Detect which cell encompasses the target text, then output its [x, y] center coordinate. 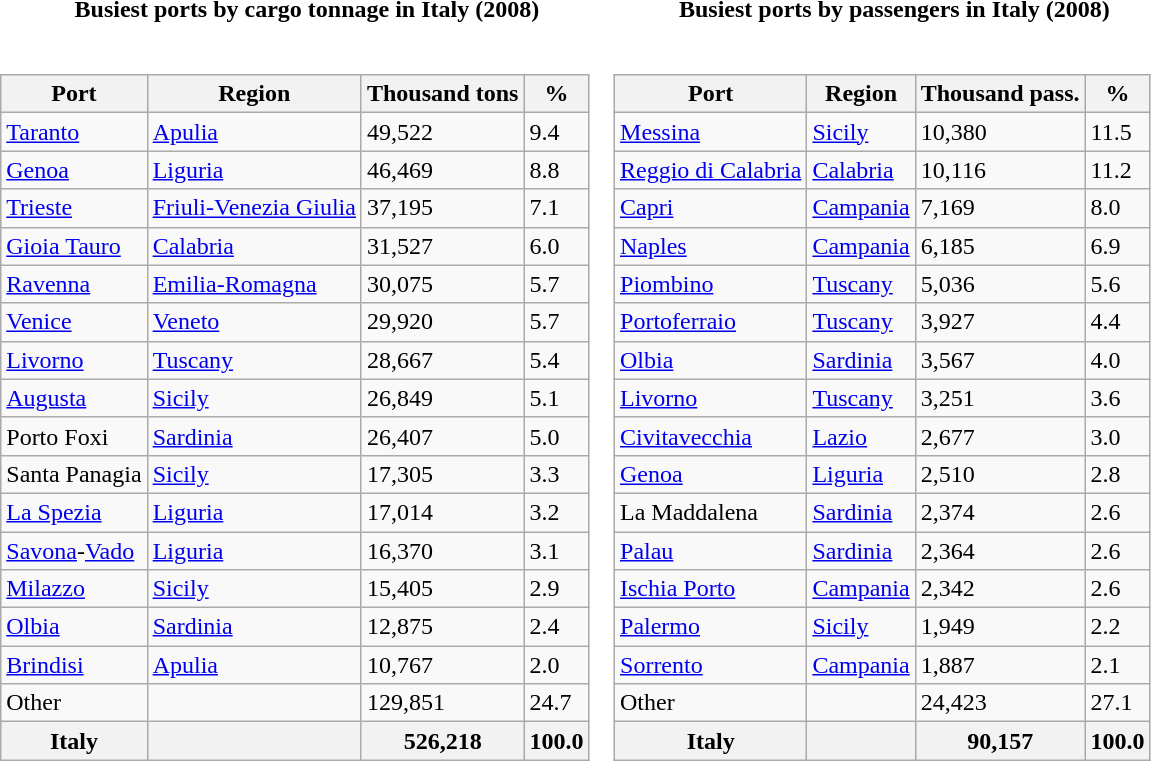
28,667 [442, 360]
29,920 [442, 322]
2.1 [1118, 665]
Piombino [711, 284]
Porto Foxi [74, 436]
Palau [711, 551]
24,423 [1000, 703]
Lazio [861, 436]
3.2 [556, 512]
7,169 [1000, 208]
Reggio di Calabria [711, 170]
5.1 [556, 398]
Gioia Tauro [74, 246]
26,849 [442, 398]
Thousand pass. [1000, 94]
2,342 [1000, 589]
11.2 [1118, 170]
2,510 [1000, 474]
31,527 [442, 246]
49,522 [442, 132]
4.0 [1118, 360]
5.6 [1118, 284]
15,405 [442, 589]
10,380 [1000, 132]
3.6 [1118, 398]
Friuli-Venezia Giulia [254, 208]
Savona-Vado [74, 551]
5.0 [556, 436]
Civitavecchia [711, 436]
17,305 [442, 474]
Taranto [74, 132]
Emilia-Romagna [254, 284]
3,927 [1000, 322]
Brindisi [74, 665]
8.8 [556, 170]
6,185 [1000, 246]
La Maddalena [711, 512]
Santa Panagia [74, 474]
2.4 [556, 627]
Milazzo [74, 589]
3.3 [556, 474]
Messina [711, 132]
11.5 [1118, 132]
Sorrento [711, 665]
526,218 [442, 741]
3,567 [1000, 360]
4.4 [1118, 322]
90,157 [1000, 741]
Ravenna [74, 284]
10,767 [442, 665]
Veneto [254, 322]
Portoferraio [711, 322]
Thousand tons [442, 94]
Naples [711, 246]
30,075 [442, 284]
8.0 [1118, 208]
9.4 [556, 132]
5.4 [556, 360]
2,364 [1000, 551]
2,677 [1000, 436]
17,014 [442, 512]
10,116 [1000, 170]
2.9 [556, 589]
3,251 [1000, 398]
46,469 [442, 170]
26,407 [442, 436]
27.1 [1118, 703]
3.0 [1118, 436]
129,851 [442, 703]
12,875 [442, 627]
5,036 [1000, 284]
6.0 [556, 246]
Augusta [74, 398]
6.9 [1118, 246]
1,887 [1000, 665]
7.1 [556, 208]
2.0 [556, 665]
1,949 [1000, 627]
3.1 [556, 551]
16,370 [442, 551]
37,195 [442, 208]
Venice [74, 322]
2.8 [1118, 474]
Capri [711, 208]
Trieste [74, 208]
La Spezia [74, 512]
Palermo [711, 627]
24.7 [556, 703]
2,374 [1000, 512]
Ischia Porto [711, 589]
2.2 [1118, 627]
